For the text-containing cell, return its midpoint in [X, Y] coordinate format. 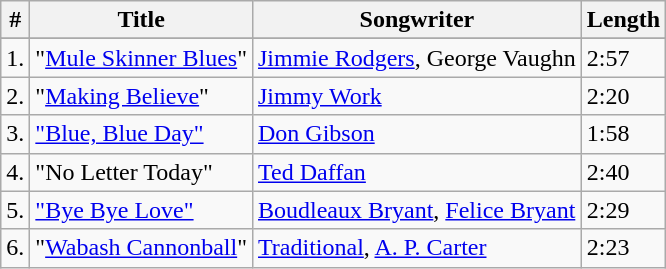
5. [16, 210]
"Wabash Cannonball" [142, 248]
Length [623, 20]
1. [16, 58]
2:57 [623, 58]
"Mule Skinner Blues" [142, 58]
"Blue, Blue Day" [142, 134]
Jimmy Work [416, 96]
"Making Believe" [142, 96]
6. [16, 248]
1:58 [623, 134]
Songwriter [416, 20]
2. [16, 96]
Title [142, 20]
2:20 [623, 96]
"No Letter Today" [142, 172]
2:29 [623, 210]
3. [16, 134]
2:40 [623, 172]
"Bye Bye Love" [142, 210]
Jimmie Rodgers, George Vaughn [416, 58]
Ted Daffan [416, 172]
Traditional, A. P. Carter [416, 248]
# [16, 20]
Boudleaux Bryant, Felice Bryant [416, 210]
4. [16, 172]
Don Gibson [416, 134]
2:23 [623, 248]
